Capture the cell that displays the provided text and extract its (X, Y) central coordinate. 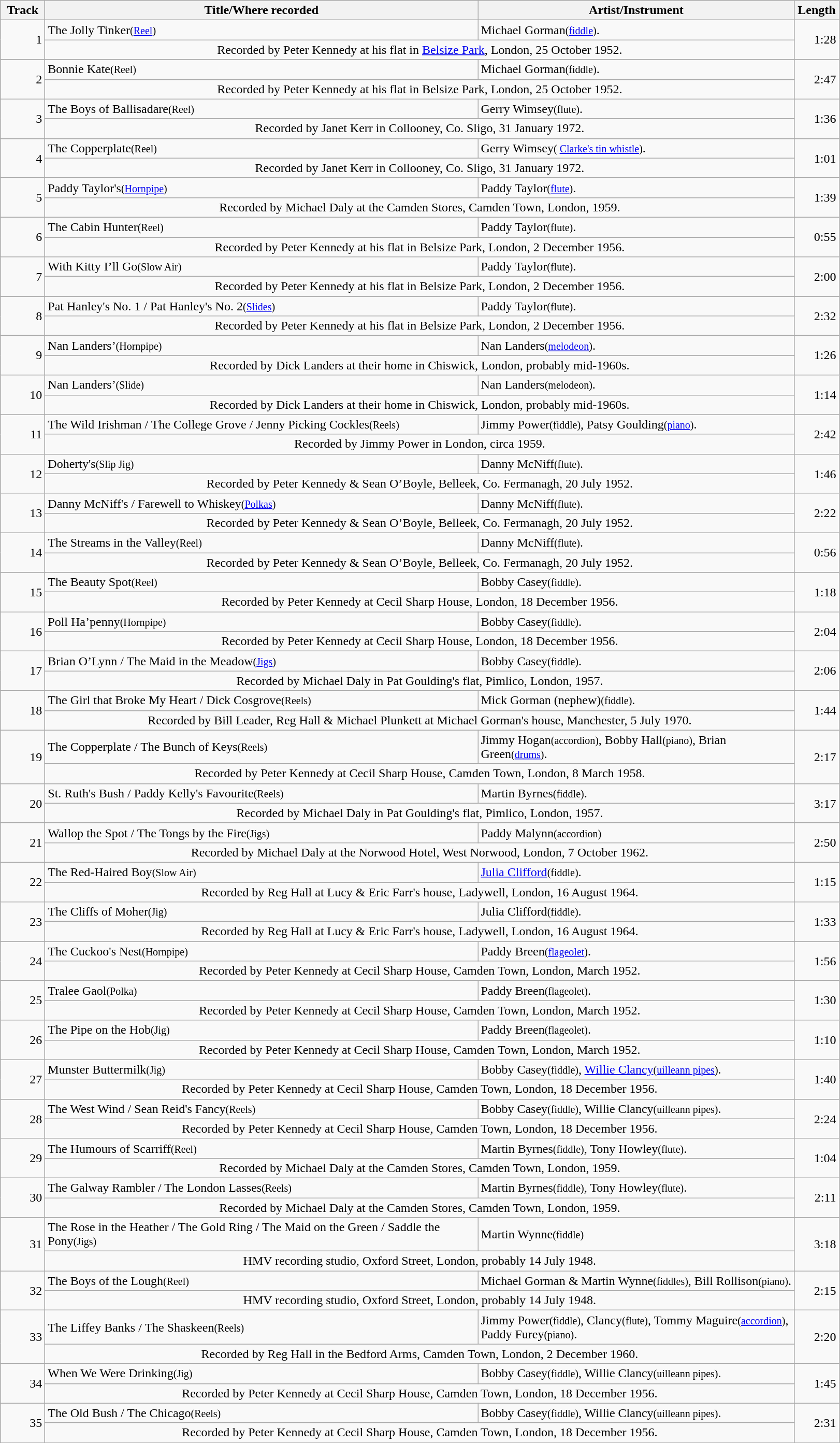
Title/Where recorded (262, 10)
Recorded by Bill Leader, Reg Hall & Michael Plunkett at Michael Gorman's house, Manchester, 5 July 1970. (419, 720)
2:32 (817, 316)
With Kitty I’ll Go(Slow Air) (262, 267)
Pat Hanley's No. 1 / Pat Hanley's No. 2(Slides) (262, 306)
The Jolly Tinker(Reel) (262, 30)
Munster Buttermilk(Jig) (262, 1069)
Recorded by Jimmy Power in London, circa 1959. (419, 444)
The Copperplate(Reel) (262, 148)
31 (23, 1245)
Mick Gorman (nephew)(fiddle). (636, 701)
28 (23, 1119)
1:45 (817, 1383)
0:55 (817, 237)
13 (23, 513)
Martin Wynne(fiddle) (636, 1234)
1:14 (817, 395)
3:17 (817, 803)
2:24 (817, 1119)
1:30 (817, 1001)
Paddy Malynn(accordion) (636, 833)
1:56 (817, 961)
16 (23, 632)
Artist/Instrument (636, 10)
Poll Ha’penny(Hornpipe) (262, 622)
2:50 (817, 842)
1:18 (817, 592)
Bonnie Kate(Reel) (262, 69)
Length (817, 10)
3:18 (817, 1245)
1:01 (817, 158)
Recorded by Peter Kennedy at Cecil Sharp House, Camden Town, London, 8 March 1958. (419, 774)
Nan Landers’(Hornpipe) (262, 346)
19 (23, 756)
3 (23, 119)
1:36 (817, 119)
The Wild Irishman / The College Grove / Jenny Picking Cockles(Reels) (262, 424)
11 (23, 434)
The Pipe on the Hob(Jig) (262, 1030)
Martin Byrnes(fiddle). (636, 793)
4 (23, 158)
32 (23, 1291)
27 (23, 1079)
1:26 (817, 355)
1:15 (817, 882)
The Rose in the Heather / The Gold Ring / The Maid on the Green / Saddle the Pony(Jigs) (262, 1234)
1:10 (817, 1040)
The Boys of Ballisadare(Reel) (262, 109)
The Boys of the Lough(Reel) (262, 1281)
20 (23, 803)
10 (23, 395)
The West Wind / Sean Reid's Fancy(Reels) (262, 1109)
When We Were Drinking(Jig) (262, 1374)
St. Ruth's Bush / Paddy Kelly's Favourite(Reels) (262, 793)
The Streams in the Valley(Reel) (262, 542)
2:31 (817, 1423)
8 (23, 316)
Brian O’Lynn / The Maid in the Meadow(Jigs) (262, 661)
12 (23, 474)
Danny McNiff's / Farewell to Whiskey(Polkas) (262, 503)
2 (23, 79)
The Liffey Banks / The Shaskeen(Reels) (262, 1327)
2:00 (817, 277)
Recorded by Michael Daly at the Norwood Hotel, West Norwood, London, 7 October 1962. (419, 852)
34 (23, 1383)
33 (23, 1337)
21 (23, 842)
7 (23, 277)
The Old Bush / The Chicago(Reels) (262, 1413)
Jimmy Power(fiddle), Patsy Goulding(piano). (636, 424)
17 (23, 671)
24 (23, 961)
The Copperplate / The Bunch of Keys(Reels) (262, 747)
1 (23, 40)
Nan Landers’(Slide) (262, 385)
2:04 (817, 632)
2:17 (817, 756)
Recorded by Reg Hall in the Bedford Arms, Camden Town, London, 2 December 1960. (419, 1354)
Doherty's(Slip Jig) (262, 464)
Gerry Wimsey(flute). (636, 109)
9 (23, 355)
2:06 (817, 671)
The Humours of Scarriff(Reel) (262, 1148)
35 (23, 1423)
Tralee Gaol(Polka) (262, 991)
1:46 (817, 474)
26 (23, 1040)
1:40 (817, 1079)
Jimmy Power(fiddle), Clancy(flute), Tommy Maguire(accordion), Paddy Furey(piano). (636, 1327)
1:28 (817, 40)
30 (23, 1197)
2:22 (817, 513)
18 (23, 710)
2:47 (817, 79)
2:20 (817, 1337)
29 (23, 1158)
Wallop the Spot / The Tongs by the Fire(Jigs) (262, 833)
2:42 (817, 434)
Michael Gorman & Martin Wynne(fiddles), Bill Rollison(piano). (636, 1281)
The Galway Rambler / The London Lasses(Reels) (262, 1188)
2:15 (817, 1291)
The Cliffs of Moher(Jig) (262, 912)
1:33 (817, 922)
The Cabin Hunter(Reel) (262, 227)
1:39 (817, 197)
The Girl that Broke My Heart / Dick Cosgrove(Reels) (262, 701)
23 (23, 922)
1:44 (817, 710)
6 (23, 237)
0:56 (817, 552)
The Red-Haired Boy(Slow Air) (262, 872)
1:04 (817, 1158)
The Beauty Spot(Reel) (262, 582)
14 (23, 552)
Jimmy Hogan(accordion), Bobby Hall(piano), Brian Green(drums). (636, 747)
Gerry Wimsey( Clarke's tin whistle). (636, 148)
25 (23, 1001)
Track (23, 10)
2:11 (817, 1197)
5 (23, 197)
22 (23, 882)
15 (23, 592)
Paddy Taylor's(Hornpipe) (262, 188)
The Cuckoo's Nest(Hornpipe) (262, 951)
